Provide the [x, y] coordinate of the cell's center where the given text is located.  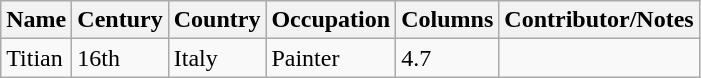
Italy [217, 58]
Titian [36, 58]
Name [36, 20]
Occupation [331, 20]
Contributor/Notes [599, 20]
Country [217, 20]
16th [120, 58]
Columns [448, 20]
Painter [331, 58]
4.7 [448, 58]
Century [120, 20]
